Determine the (x, y) coordinate at the center of the cell enclosing the given text.  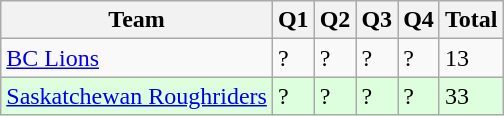
Team (137, 20)
13 (471, 58)
33 (471, 96)
Q4 (419, 20)
Total (471, 20)
Q2 (335, 20)
BC Lions (137, 58)
Saskatchewan Roughriders (137, 96)
Q3 (377, 20)
Q1 (293, 20)
